Return (X, Y) of the center of cell containing provided text 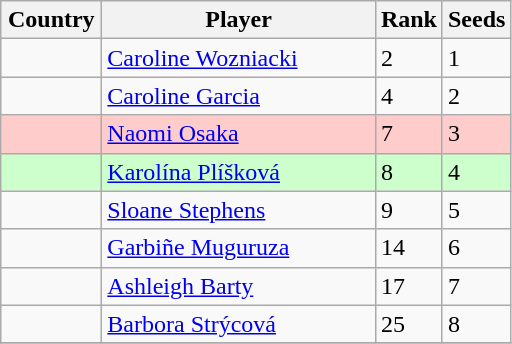
9 (408, 210)
Naomi Osaka (239, 134)
3 (476, 134)
Sloane Stephens (239, 210)
Caroline Wozniacki (239, 58)
Rank (408, 20)
6 (476, 248)
Ashleigh Barty (239, 286)
Karolína Plíšková (239, 172)
Country (52, 20)
17 (408, 286)
5 (476, 210)
25 (408, 324)
14 (408, 248)
Caroline Garcia (239, 96)
1 (476, 58)
Player (239, 20)
Seeds (476, 20)
Garbiñe Muguruza (239, 248)
Barbora Strýcová (239, 324)
